Extract the (X, Y) coordinate from the center of the cell holding the provided text.  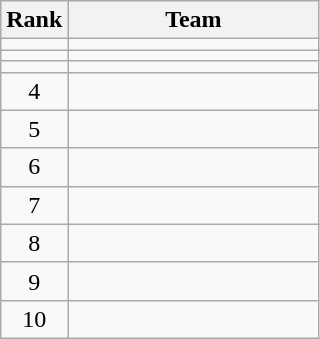
6 (34, 167)
Team (194, 20)
5 (34, 129)
9 (34, 281)
10 (34, 319)
8 (34, 243)
7 (34, 205)
4 (34, 91)
Rank (34, 20)
